Return the (x, y) coordinate for the center point of the cell that contains the specified text.  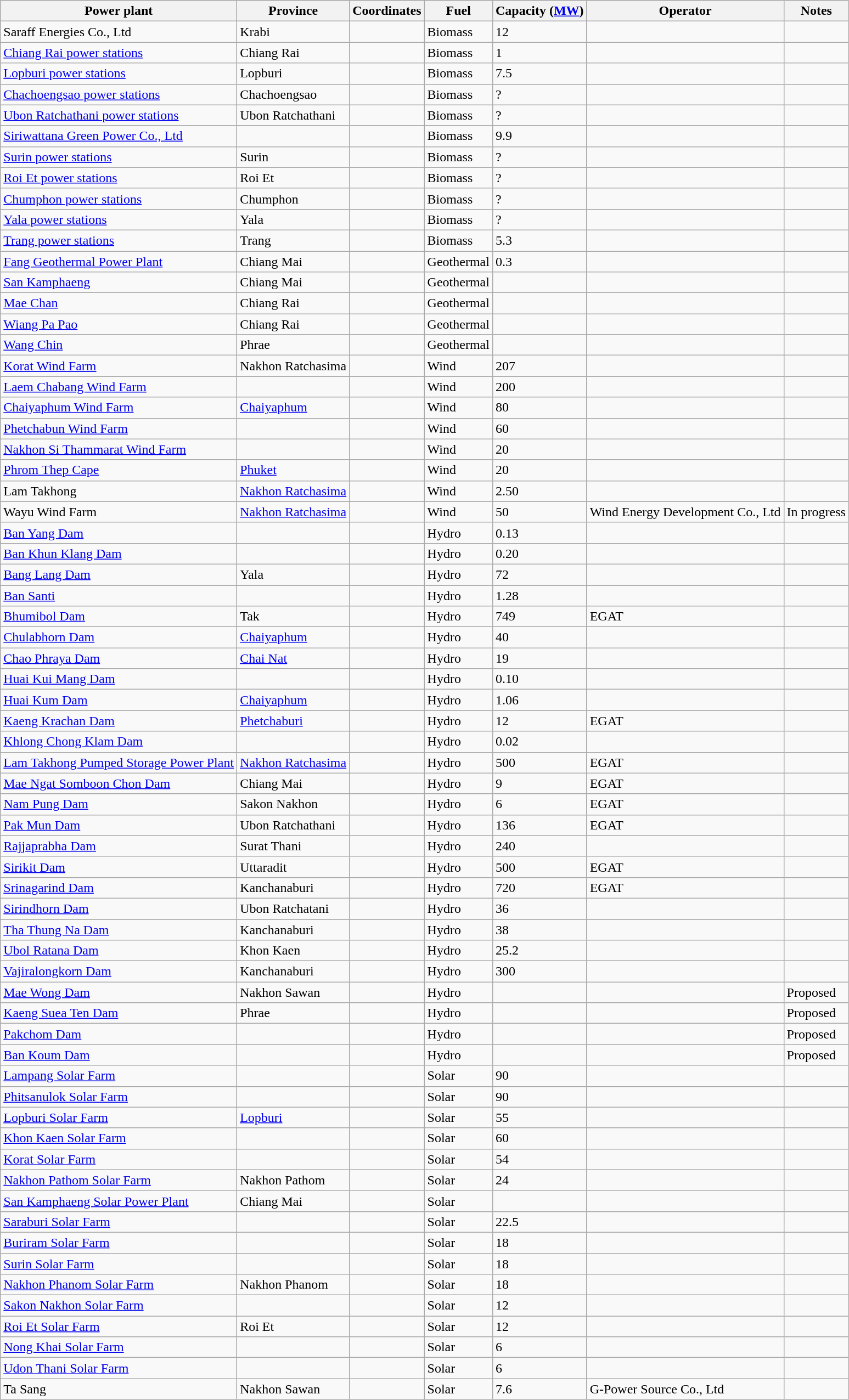
Nam Pung Dam (119, 804)
7.6 (539, 1389)
720 (539, 888)
Nong Khai Solar Farm (119, 1347)
Ta Sang (119, 1389)
Fang Geothermal Power Plant (119, 262)
1.28 (539, 595)
Rajjaprabha Dam (119, 846)
Udon Thani Solar Farm (119, 1368)
Surat Thani (293, 846)
Surin Solar Farm (119, 1263)
24 (539, 1180)
Lam Takhong (119, 491)
Phetchabun Wind Farm (119, 428)
Mae Ngat Somboon Chon Dam (119, 783)
Chaiyaphum Wind Farm (119, 408)
Trang (293, 240)
Chachoengsao (293, 94)
Nakhon Pathom Solar Farm (119, 1180)
Bhumibol Dam (119, 617)
Pakchom Dam (119, 1034)
Buriram Solar Farm (119, 1243)
Srinagarind Dam (119, 888)
749 (539, 617)
40 (539, 637)
Ban Santi (119, 595)
0.10 (539, 679)
Phitsanulok Solar Farm (119, 1097)
5.3 (539, 240)
Surin (293, 157)
San Kamphaeng (119, 283)
7.5 (539, 74)
36 (539, 908)
Khon Kaen (293, 951)
Surin power stations (119, 157)
Chulabhorn Dam (119, 637)
Lopburi power stations (119, 74)
Trang power stations (119, 240)
54 (539, 1159)
Wang Chin (119, 345)
Huai Kum Dam (119, 700)
55 (539, 1117)
Ubol Ratana Dam (119, 951)
Mae Wong Dam (119, 992)
Phrom Thep Cape (119, 470)
Tha Thung Na Dam (119, 930)
Chiang Rai power stations (119, 53)
1.06 (539, 700)
Sakon Nakhon (293, 804)
Capacity (MW) (539, 11)
Saraburi Solar Farm (119, 1222)
Kaeng Krachan Dam (119, 721)
Chai Nat (293, 658)
Sakon Nakhon Solar Farm (119, 1306)
38 (539, 930)
Khon Kaen Solar Farm (119, 1138)
Wayu Wind Farm (119, 512)
Siriwattana Green Power Co., Ltd (119, 136)
Khlong Chong Klam Dam (119, 742)
Ban Koum Dam (119, 1055)
Wiang Pa Pao (119, 324)
19 (539, 658)
Huai Kui Mang Dam (119, 679)
Saraff Energies Co., Ltd (119, 32)
25.2 (539, 951)
50 (539, 512)
Roi Et power stations (119, 178)
Mae Chan (119, 303)
Province (293, 11)
Bang Lang Dam (119, 574)
Yala power stations (119, 219)
0.3 (539, 262)
Nakhon Phanom (293, 1285)
Phetchaburi (293, 721)
Operator (685, 11)
Vajiralongkorn Dam (119, 972)
207 (539, 366)
Power plant (119, 11)
Ban Yang Dam (119, 533)
300 (539, 972)
Ubon Ratchathani power stations (119, 115)
Nakhon Phanom Solar Farm (119, 1285)
9 (539, 783)
Phuket (293, 470)
200 (539, 387)
Krabi (293, 32)
Pak Mun Dam (119, 825)
0.02 (539, 742)
Lopburi Solar Farm (119, 1117)
72 (539, 574)
San Kamphaeng Solar Power Plant (119, 1201)
Korat Wind Farm (119, 366)
Ban Khun Klang Dam (119, 554)
Ubon Ratchatani (293, 908)
Korat Solar Farm (119, 1159)
0.13 (539, 533)
0.20 (539, 554)
Sirindhorn Dam (119, 908)
Lampang Solar Farm (119, 1076)
Coordinates (387, 11)
1 (539, 53)
Fuel (458, 11)
Nakhon Si Thammarat Wind Farm (119, 449)
Laem Chabang Wind Farm (119, 387)
Tak (293, 617)
G-Power Source Co., Ltd (685, 1389)
Sirikit Dam (119, 867)
Nakhon Pathom (293, 1180)
In progress (816, 512)
80 (539, 408)
Chumphon power stations (119, 199)
Chumphon (293, 199)
Wind Energy Development Co., Ltd (685, 512)
240 (539, 846)
Chao Phraya Dam (119, 658)
Uttaradit (293, 867)
Lam Takhong Pumped Storage Power Plant (119, 763)
2.50 (539, 491)
Notes (816, 11)
Kaeng Suea Ten Dam (119, 1013)
Roi Et Solar Farm (119, 1326)
22.5 (539, 1222)
Chachoengsao power stations (119, 94)
9.9 (539, 136)
136 (539, 825)
